Detect which cell encompasses the target text, then output its [X, Y] center coordinate. 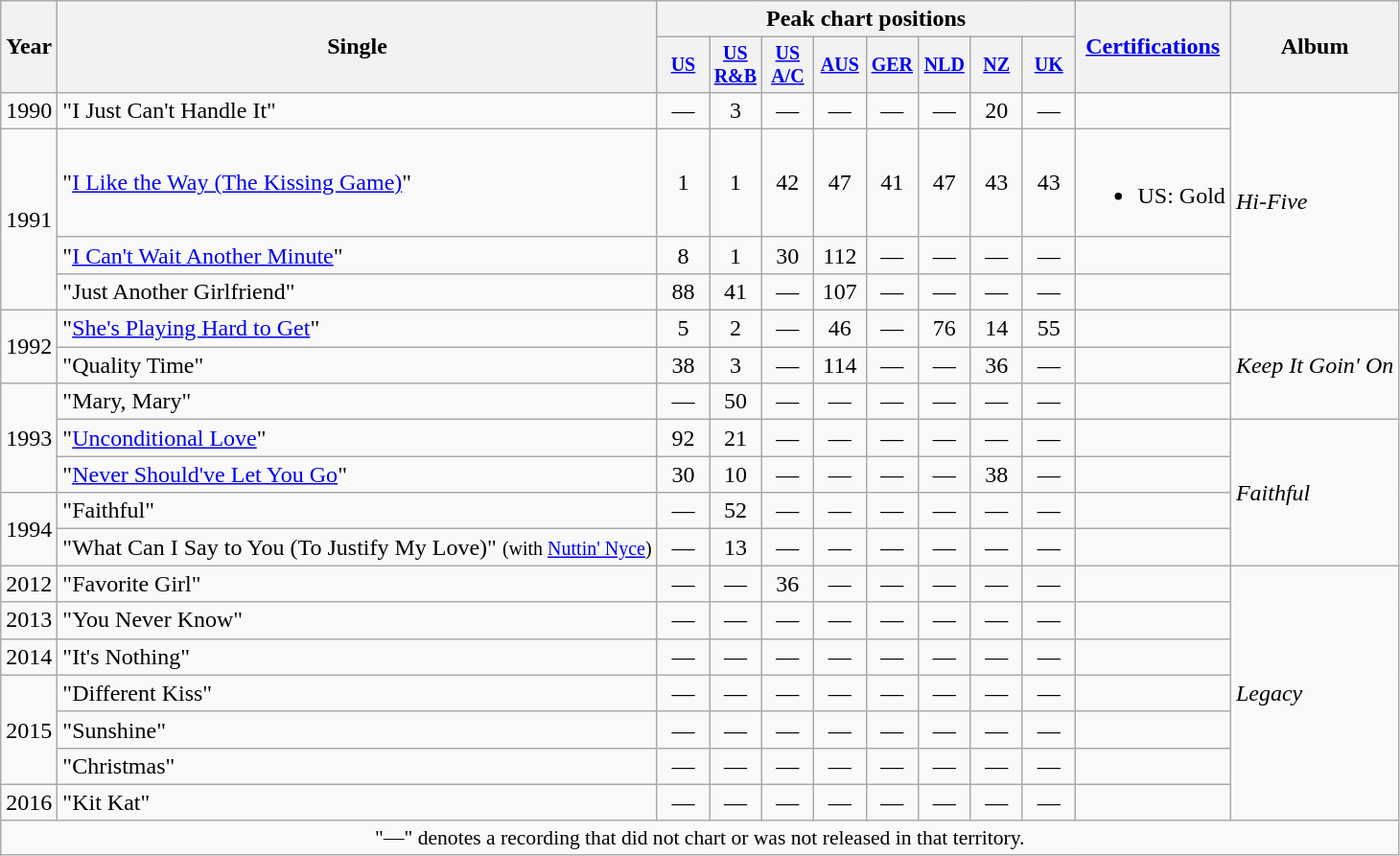
Album [1315, 47]
1990 [29, 110]
10 [735, 474]
NZ [996, 65]
"Unconditional Love" [357, 438]
"Sunshine" [357, 729]
"Favorite Girl" [357, 584]
"Kit Kat" [357, 802]
5 [683, 329]
USA/C [787, 65]
"Different Kiss" [357, 693]
2012 [29, 584]
1994 [29, 529]
NLD [945, 65]
Keep It Goin' On [1315, 365]
14 [996, 329]
1993 [29, 438]
"Christmas" [357, 766]
107 [840, 291]
Hi-Five [1315, 201]
GER [892, 65]
92 [683, 438]
88 [683, 291]
2015 [29, 729]
"I Just Can't Handle It" [357, 110]
2 [735, 329]
Single [357, 47]
USR&B [735, 65]
13 [735, 547]
1992 [29, 347]
Year [29, 47]
"I Like the Way (The Kissing Game)" [357, 182]
2013 [29, 620]
2016 [29, 802]
55 [1048, 329]
US [683, 65]
1991 [29, 219]
"It's Nothing" [357, 657]
Faithful [1315, 493]
"Never Should've Let You Go" [357, 474]
20 [996, 110]
AUS [840, 65]
"Mary, Mary" [357, 402]
52 [735, 511]
Peak chart positions [866, 19]
Certifications [1153, 47]
21 [735, 438]
2014 [29, 657]
"Faithful" [357, 511]
"—" denotes a recording that did not chart or was not released in that territory. [700, 838]
"Just Another Girlfriend" [357, 291]
42 [787, 182]
"I Can't Wait Another Minute" [357, 255]
"She's Playing Hard to Get" [357, 329]
US: Gold [1153, 182]
76 [945, 329]
114 [840, 365]
112 [840, 255]
"Quality Time" [357, 365]
50 [735, 402]
"What Can I Say to You (To Justify My Love)" (with Nuttin' Nyce) [357, 547]
"You Never Know" [357, 620]
UK [1048, 65]
8 [683, 255]
46 [840, 329]
Legacy [1315, 693]
